Identify which cell holds the provided text, then report its [X, Y] central coordinate. 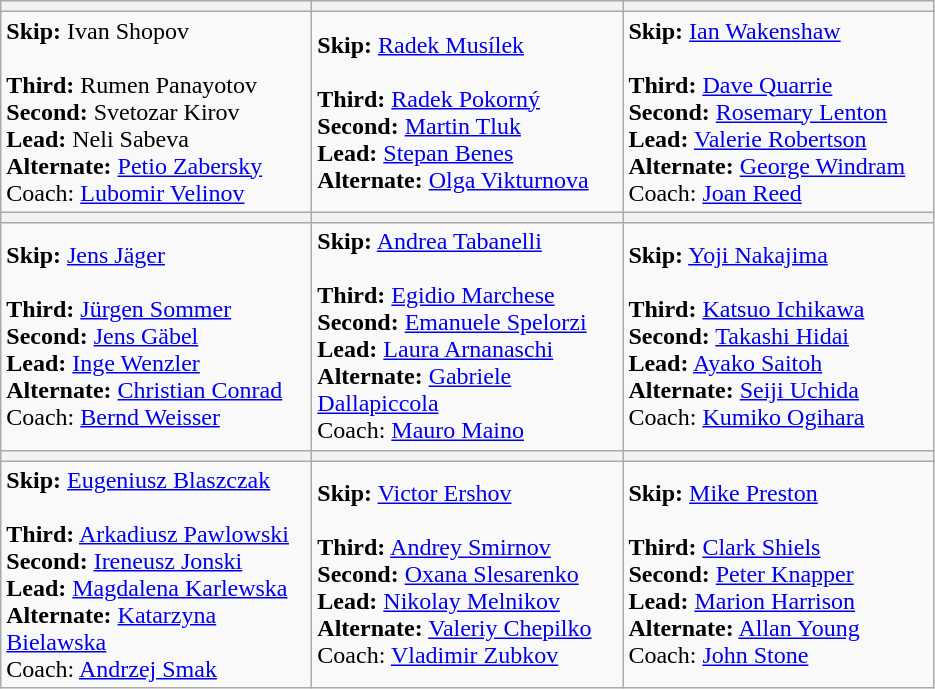
Skip: Radek MusílekThird: Radek Pokorný Second: Martin Tluk Lead: Stepan Benes Alternate: Olga Vikturnova [468, 112]
Skip: Victor ErshovThird: Andrey Smirnov Second: Oxana Slesarenko Lead: Nikolay Melnikov Alternate: Valeriy Chepilko Coach: Vladimir Zubkov [468, 574]
Skip: Mike PrestonThird: Clark Shiels Second: Peter Knapper Lead: Marion Harrison Alternate: Allan Young Coach: John Stone [778, 574]
Skip: Jens JägerThird: Jürgen Sommer Second: Jens Gäbel Lead: Inge Wenzler Alternate: Christian Conrad Coach: Bernd Weisser [156, 336]
Skip: Ivan ShopovThird: Rumen Panayotov Second: Svetozar Kirov Lead: Neli Sabeva Alternate: Petio Zabersky Coach: Lubomir Velinov [156, 112]
Skip: Ian WakenshawThird: Dave Quarrie Second: Rosemary Lenton Lead: Valerie Robertson Alternate: George Windram Coach: Joan Reed [778, 112]
Skip: Andrea TabanelliThird: Egidio Marchese Second: Emanuele Spelorzi Lead: Laura Arnanaschi Alternate: Gabriele Dallapiccola Coach: Mauro Maino [468, 336]
Skip: Yoji NakajimaThird: Katsuo Ichikawa Second: Takashi Hidai Lead: Ayako Saitoh Alternate: Seiji Uchida Coach: Kumiko Ogihara [778, 336]
